Capture the cell that displays the provided text and extract its [X, Y] central coordinate. 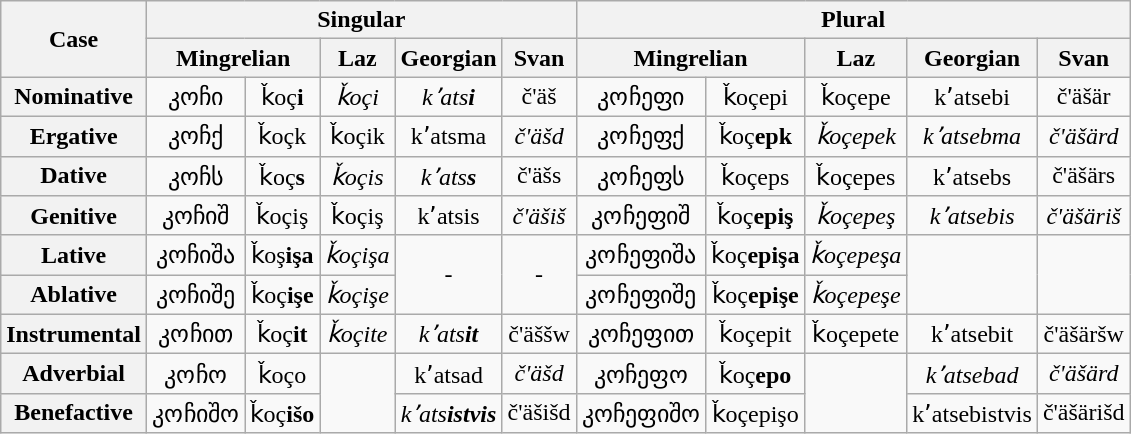
ǩoçite [358, 334]
კოჩეფიშ [641, 216]
Ergative [74, 136]
kʼatsi [448, 97]
Instrumental [74, 334]
კოჩეფიშა [641, 255]
კოჩქ [195, 136]
Genitive [74, 216]
Plural [853, 20]
ǩoçepes [856, 176]
ǩoçepeşa [856, 255]
kʼatsebit [972, 334]
Adverbial [74, 374]
ǩoçepişo [756, 413]
ǩoçepk [756, 136]
კოჩიშ [195, 216]
ǩoçepo [756, 374]
ǩoçk [282, 136]
kʼatsad [448, 374]
ǩoçis [358, 176]
კოჩეფიშო [641, 413]
ǩoçişa [358, 255]
č'äš [539, 97]
კოჩით [195, 334]
č'äšärišd [1084, 413]
kʼatsebad [972, 374]
Nominative [74, 97]
კოჩს [195, 176]
č'äšiš [539, 216]
კოჩი [195, 97]
კოჩეფქ [641, 136]
kʼatsebi [972, 97]
kʼatsebs [972, 176]
ǩoçepeşe [856, 295]
ǩoçik [358, 136]
ǩoçepete [856, 334]
Ablative [74, 295]
č'äšäršw [1084, 334]
kʼatsebma [972, 136]
კოჩეფო [641, 374]
kʼatsma [448, 136]
ǩoço [282, 374]
კოჩეფით [641, 334]
ǩoçs [282, 176]
ǩoçepişa [756, 255]
კოჩიშა [195, 255]
č'äššw [539, 334]
Dative [74, 176]
kʼatsebistvis [972, 413]
č'äšäriš [1084, 216]
č'äšišd [539, 413]
kʼatsebis [972, 216]
č'äšärs [1084, 176]
ǩoçepek [856, 136]
kʼatsit [448, 334]
č'äšär [1084, 97]
ǩoçepi [756, 97]
Benefactive [74, 413]
ǩoçepe [856, 97]
č'äšs [539, 176]
ǩoçepiş [756, 216]
ǩoçit [282, 334]
ǩoçepişe [756, 295]
ǩoçišo [282, 413]
კოჩიშო [195, 413]
ǩoçepeş [856, 216]
კოჩეფი [641, 97]
ǩoçepit [756, 334]
კოჩეფს [641, 176]
kʼatss [448, 176]
kʼatsis [448, 216]
Lative [74, 255]
ǩoçeps [756, 176]
ǩoşişa [282, 255]
kʼatsistvis [448, 413]
კოჩეფიშე [641, 295]
Singular [361, 20]
კოჩიშე [195, 295]
კოჩო [195, 374]
Case [74, 39]
